Find where the given text appears and provide that cell's center as (x, y) coordinate. 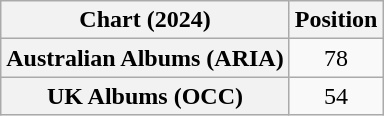
Australian Albums (ARIA) (145, 58)
78 (336, 58)
Chart (2024) (145, 20)
54 (336, 96)
Position (336, 20)
UK Albums (OCC) (145, 96)
